Return the (x, y) coordinate for the center point of the cell that contains the specified text.  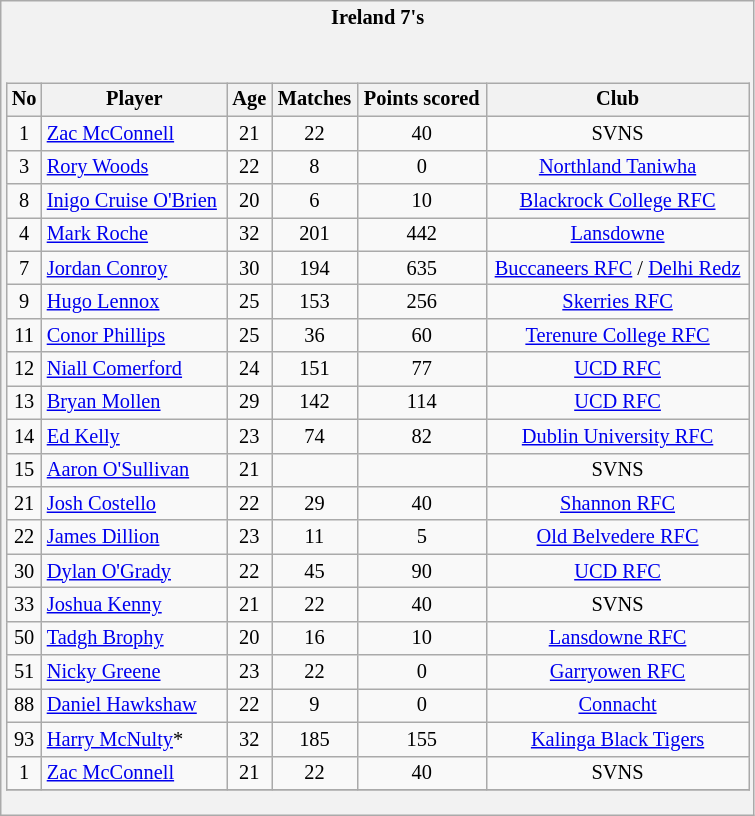
256 (422, 301)
16 (315, 638)
60 (422, 335)
7 (24, 268)
153 (315, 301)
77 (422, 369)
Mark Roche (134, 234)
14 (24, 436)
Aaron O'Sullivan (134, 470)
90 (422, 571)
Northland Taniwha (618, 167)
Inigo Cruise O'Brien (134, 200)
82 (422, 436)
155 (422, 739)
Points scored (422, 99)
Kalinga Black Tigers (618, 739)
151 (315, 369)
Matches (315, 99)
Ireland 7's (378, 16)
Hugo Lennox (134, 301)
142 (315, 402)
Lansdowne RFC (618, 638)
114 (422, 402)
50 (24, 638)
Shannon RFC (618, 503)
Ed Kelly (134, 436)
201 (315, 234)
635 (422, 268)
88 (24, 705)
45 (315, 571)
Blackrock College RFC (618, 200)
33 (24, 604)
Nicky Greene (134, 672)
24 (250, 369)
Tadgh Brophy (134, 638)
Garryowen RFC (618, 672)
185 (315, 739)
Skerries RFC (618, 301)
Buccaneers RFC / Delhi Redz (618, 268)
3 (24, 167)
Dylan O'Grady (134, 571)
4 (24, 234)
James Dillion (134, 537)
36 (315, 335)
Age (250, 99)
Club (618, 99)
Bryan Mollen (134, 402)
Conor Phillips (134, 335)
Old Belvedere RFC (618, 537)
6 (315, 200)
12 (24, 369)
93 (24, 739)
194 (315, 268)
No (24, 99)
Terenure College RFC (618, 335)
Harry McNulty* (134, 739)
Dublin University RFC (618, 436)
Jordan Conroy (134, 268)
Josh Costello (134, 503)
51 (24, 672)
Connacht (618, 705)
442 (422, 234)
Lansdowne (618, 234)
13 (24, 402)
74 (315, 436)
15 (24, 470)
Niall Comerford (134, 369)
Rory Woods (134, 167)
Joshua Kenny (134, 604)
Daniel Hawkshaw (134, 705)
Player (134, 99)
5 (422, 537)
